For the text-containing cell, return its midpoint in (x, y) coordinate format. 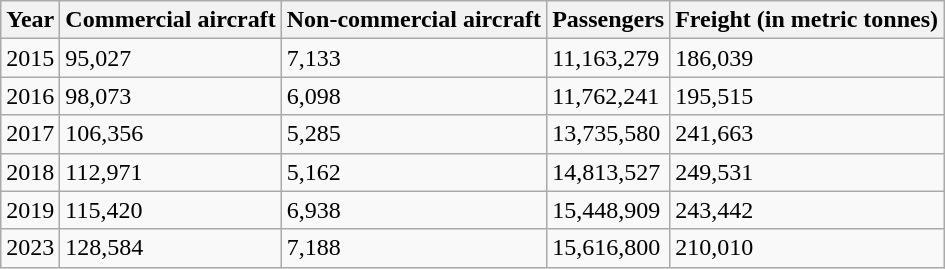
Commercial aircraft (170, 20)
7,133 (414, 58)
115,420 (170, 210)
210,010 (807, 248)
2018 (30, 172)
106,356 (170, 134)
249,531 (807, 172)
Year (30, 20)
14,813,527 (608, 172)
128,584 (170, 248)
5,162 (414, 172)
2015 (30, 58)
15,448,909 (608, 210)
15,616,800 (608, 248)
2016 (30, 96)
2023 (30, 248)
241,663 (807, 134)
6,098 (414, 96)
Freight (in metric tonnes) (807, 20)
2017 (30, 134)
95,027 (170, 58)
7,188 (414, 248)
2019 (30, 210)
112,971 (170, 172)
Passengers (608, 20)
6,938 (414, 210)
13,735,580 (608, 134)
11,762,241 (608, 96)
243,442 (807, 210)
195,515 (807, 96)
11,163,279 (608, 58)
186,039 (807, 58)
5,285 (414, 134)
Non-commercial aircraft (414, 20)
98,073 (170, 96)
